For the text-containing cell, return its midpoint in [x, y] coordinate format. 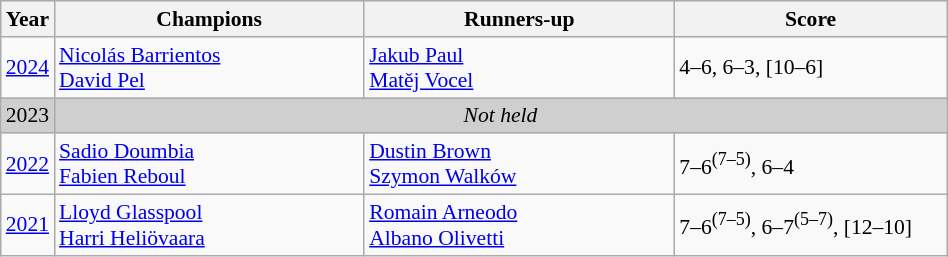
Not held [500, 116]
Jakub Paul Matěj Vocel [519, 68]
Runners-up [519, 19]
Year [28, 19]
2022 [28, 164]
Score [810, 19]
Lloyd Glasspool Harri Heliövaara [209, 226]
2023 [28, 116]
Dustin Brown Szymon Walków [519, 164]
Sadio Doumbia Fabien Reboul [209, 164]
2024 [28, 68]
Nicolás Barrientos David Pel [209, 68]
7–6(7–5), 6–7(5–7), [12–10] [810, 226]
2021 [28, 226]
7–6(7–5), 6–4 [810, 164]
4–6, 6–3, [10–6] [810, 68]
Romain Arneodo Albano Olivetti [519, 226]
Champions [209, 19]
